Provide the [X, Y] coordinate of the cell's center where the given text is located.  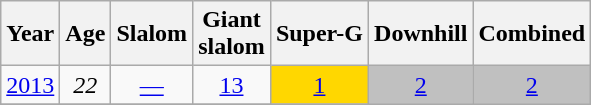
Super-G [319, 34]
2013 [30, 85]
Giantslalom [232, 34]
Slalom [152, 34]
13 [232, 85]
1 [319, 85]
Downhill [421, 34]
Age [86, 34]
Year [30, 34]
— [152, 85]
22 [86, 85]
Combined [532, 34]
